Capture the cell that displays the provided text and extract its (X, Y) central coordinate. 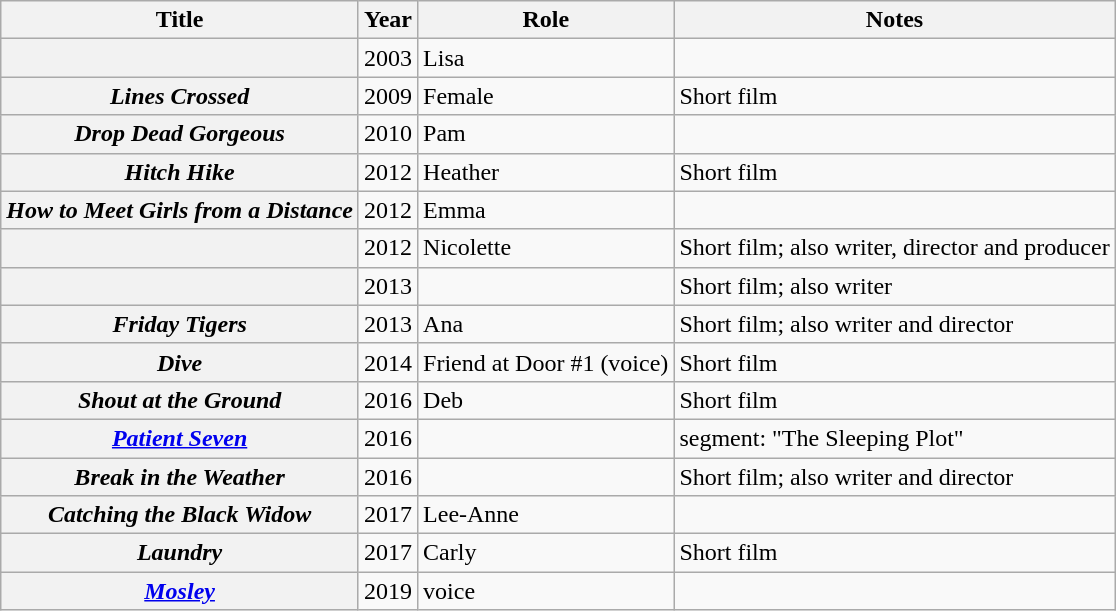
Dive (180, 362)
Lisa (546, 58)
Pam (546, 134)
Break in the Weather (180, 477)
Carly (546, 553)
2003 (388, 58)
Female (546, 96)
Laundry (180, 553)
Short film; also writer (894, 286)
2010 (388, 134)
Ana (546, 324)
2019 (388, 591)
Deb (546, 400)
Drop Dead Gorgeous (180, 134)
Role (546, 20)
Friend at Door #1 (voice) (546, 362)
Heather (546, 172)
voice (546, 591)
Friday Tigers (180, 324)
Short film; also writer, director and producer (894, 248)
How to Meet Girls from a Distance (180, 210)
Title (180, 20)
Notes (894, 20)
Mosley (180, 591)
Hitch Hike (180, 172)
Catching the Black Widow (180, 515)
2014 (388, 362)
2009 (388, 96)
Year (388, 20)
Shout at the Ground (180, 400)
Patient Seven (180, 438)
Nicolette (546, 248)
Lee-Anne (546, 515)
Emma (546, 210)
Lines Crossed (180, 96)
segment: "The Sleeping Plot" (894, 438)
